Provide the (X, Y) coordinate of the cell's center where the given text is located.  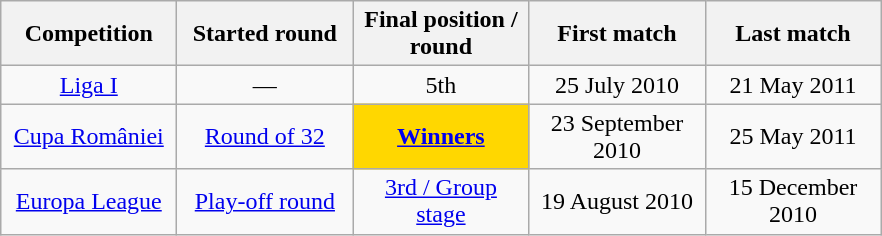
First match (617, 34)
23 September 2010 (617, 136)
Winners (441, 136)
Europa League (89, 202)
Liga I (89, 85)
Final position / round (441, 34)
Competition (89, 34)
25 May 2011 (793, 136)
Started round (265, 34)
3rd / Group stage (441, 202)
Round of 32 (265, 136)
Last match (793, 34)
Cupa României (89, 136)
19 August 2010 (617, 202)
Play-off round (265, 202)
25 July 2010 (617, 85)
15 December 2010 (793, 202)
— (265, 85)
5th (441, 85)
21 May 2011 (793, 85)
